For the text-containing cell, return its midpoint in [x, y] coordinate format. 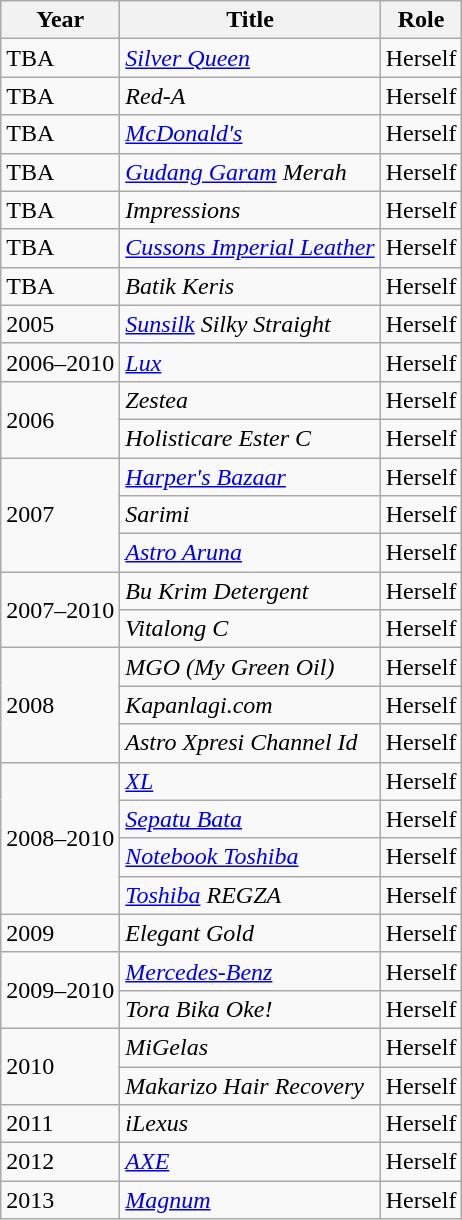
Lux [250, 362]
Astro Aruna [250, 553]
2009 [60, 933]
Sepatu Bata [250, 819]
XL [250, 781]
Tora Bika Oke! [250, 1009]
Sarimi [250, 515]
Role [421, 20]
2008–2010 [60, 838]
2008 [60, 705]
Vitalong C [250, 629]
Gudang Garam Merah [250, 172]
2005 [60, 324]
2011 [60, 1124]
MiGelas [250, 1047]
Red-A [250, 96]
AXE [250, 1162]
Kapanlagi.com [250, 705]
Makarizo Hair Recovery [250, 1085]
2006–2010 [60, 362]
Harper's Bazaar [250, 477]
2010 [60, 1066]
Bu Krim Detergent [250, 591]
iLexus [250, 1124]
Holisticare Ester C [250, 438]
MGO (My Green Oil) [250, 667]
Elegant Gold [250, 933]
Notebook Toshiba [250, 857]
Impressions [250, 210]
Magnum [250, 1200]
Batik Keris [250, 286]
2007 [60, 515]
Zestea [250, 400]
2012 [60, 1162]
Sunsilk Silky Straight [250, 324]
Mercedes-Benz [250, 971]
McDonald's [250, 134]
Year [60, 20]
2006 [60, 419]
2007–2010 [60, 610]
Astro Xpresi Channel Id [250, 743]
Cussons Imperial Leather [250, 248]
2013 [60, 1200]
Title [250, 20]
Silver Queen [250, 58]
Toshiba REGZA [250, 895]
2009–2010 [60, 990]
